Detect which cell encompasses the target text, then output its (X, Y) center coordinate. 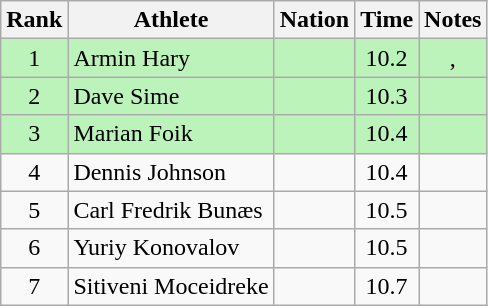
Dave Sime (171, 96)
Dennis Johnson (171, 172)
10.2 (387, 58)
Athlete (171, 20)
1 (34, 58)
4 (34, 172)
6 (34, 248)
7 (34, 286)
Marian Foik (171, 134)
2 (34, 96)
Time (387, 20)
10.3 (387, 96)
Sitiveni Moceidreke (171, 286)
Yuriy Konovalov (171, 248)
Rank (34, 20)
, (453, 58)
Nation (314, 20)
5 (34, 210)
Notes (453, 20)
Armin Hary (171, 58)
10.7 (387, 286)
Carl Fredrik Bunæs (171, 210)
3 (34, 134)
